For the text-containing cell, return its midpoint in (x, y) coordinate format. 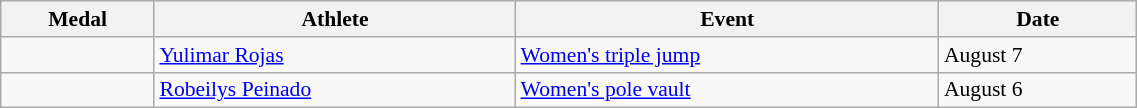
Women's pole vault (728, 90)
Robeilys Peinado (334, 90)
August 6 (1038, 90)
Women's triple jump (728, 55)
Medal (78, 19)
Athlete (334, 19)
Event (728, 19)
August 7 (1038, 55)
Date (1038, 19)
Yulimar Rojas (334, 55)
